Determine the [X, Y] coordinate at the center of the cell enclosing the given text.  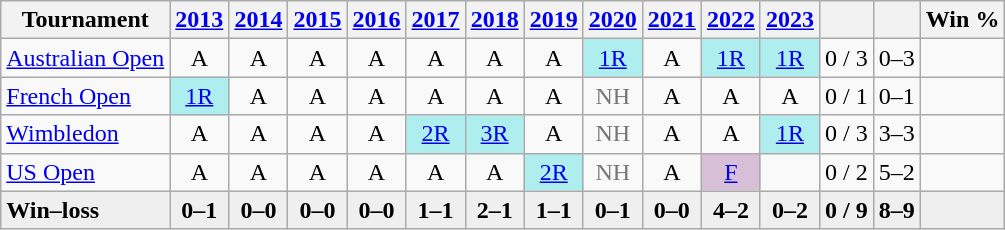
3R [494, 134]
2017 [436, 20]
Wimbledon [86, 134]
F [730, 172]
US Open [86, 172]
Tournament [86, 20]
0 / 9 [846, 210]
French Open [86, 96]
2014 [258, 20]
5–2 [896, 172]
2018 [494, 20]
3–3 [896, 134]
2021 [672, 20]
2020 [612, 20]
8–9 [896, 210]
2015 [318, 20]
2–1 [494, 210]
0 / 2 [846, 172]
2013 [200, 20]
2023 [790, 20]
Win % [962, 20]
2022 [730, 20]
Win–loss [86, 210]
4–2 [730, 210]
2019 [554, 20]
0 / 1 [846, 96]
2016 [376, 20]
0–3 [896, 58]
Australian Open [86, 58]
0–2 [790, 210]
